From the cell containing the given text, extract its center point as [x, y] coordinate. 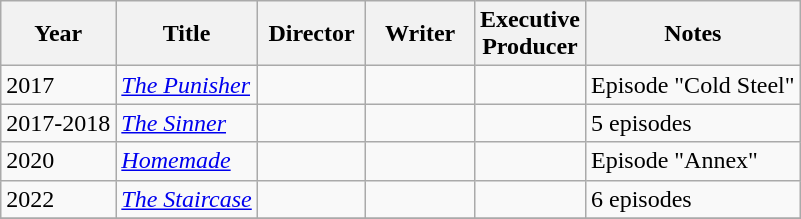
ExecutiveProducer [530, 34]
Title [186, 34]
Writer [420, 34]
Director [312, 34]
Episode "Annex" [692, 161]
2020 [58, 161]
The Punisher [186, 85]
2017-2018 [58, 123]
Notes [692, 34]
Homemade [186, 161]
The Sinner [186, 123]
Episode "Cold Steel" [692, 85]
The Staircase [186, 199]
2022 [58, 199]
5 episodes [692, 123]
6 episodes [692, 199]
Year [58, 34]
2017 [58, 85]
